Determine the [x, y] coordinate at the center of the cell enclosing the given text.  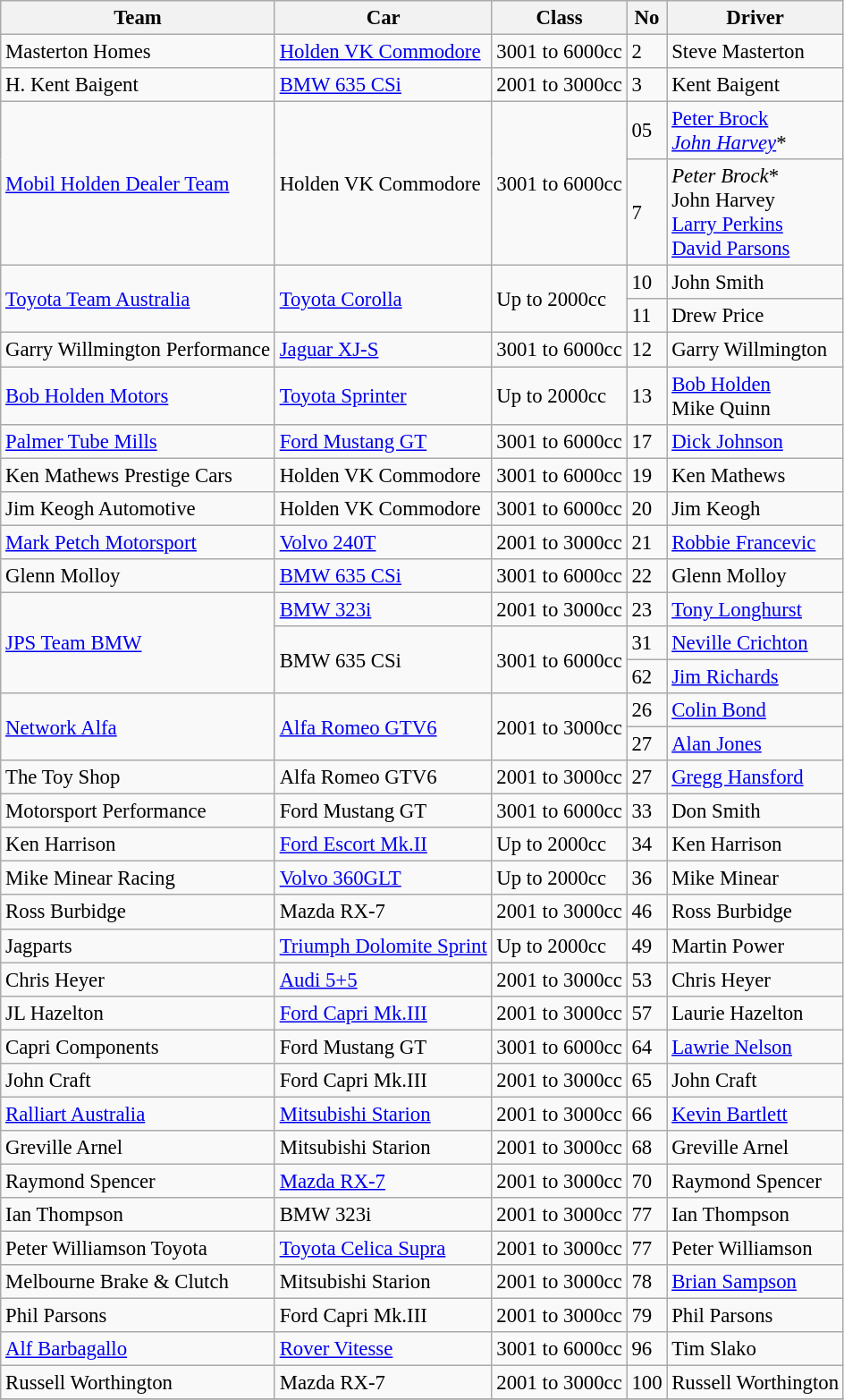
Jim Keogh Automotive [138, 508]
Car [383, 18]
Motorsport Performance [138, 811]
Audi 5+5 [383, 980]
Driver [755, 18]
Gregg Hansford [755, 777]
Palmer Tube Mills [138, 441]
3 [647, 85]
7 [647, 213]
78 [647, 1282]
The Toy Shop [138, 777]
Capri Components [138, 1047]
2 [647, 52]
33 [647, 811]
Garry Willmington [755, 350]
62 [647, 676]
Garry Willmington Performance [138, 350]
Colin Bond [755, 710]
23 [647, 609]
Peter Williamson Toyota [138, 1249]
Kevin Bartlett [755, 1114]
JL Hazelton [138, 1013]
Triumph Dolomite Sprint [383, 946]
Ralliart Australia [138, 1114]
Peter Brock* John Harvey Larry Perkins David Parsons [755, 213]
Mike Minear Racing [138, 878]
Toyota Celica Supra [383, 1249]
Bob Holden Motors [138, 395]
31 [647, 643]
26 [647, 710]
Mobil Holden Dealer Team [138, 184]
Toyota Sprinter [383, 395]
Brian Sampson [755, 1282]
64 [647, 1047]
Robbie Francevic [755, 542]
Tony Longhurst [755, 609]
JPS Team BMW [138, 642]
21 [647, 542]
Tim Slako [755, 1349]
Toyota Team Australia [138, 299]
Bob Holden Mike Quinn [755, 395]
05 [647, 131]
Melbourne Brake & Clutch [138, 1282]
H. Kent Baigent [138, 85]
Ken Mathews [755, 475]
53 [647, 980]
Toyota Corolla [383, 299]
Mike Minear [755, 878]
11 [647, 316]
36 [647, 878]
79 [647, 1316]
No [647, 18]
Peter Williamson [755, 1249]
Alan Jones [755, 744]
Team [138, 18]
20 [647, 508]
Laurie Hazelton [755, 1013]
12 [647, 350]
Neville Crichton [755, 643]
Peter Brock John Harvey* [755, 131]
96 [647, 1349]
Don Smith [755, 811]
10 [647, 283]
Drew Price [755, 316]
Masterton Homes [138, 52]
Dick Johnson [755, 441]
68 [647, 1148]
65 [647, 1081]
Lawrie Nelson [755, 1047]
Jaguar XJ-S [383, 350]
Rover Vitesse [383, 1349]
Jim Richards [755, 676]
57 [647, 1013]
Volvo 240T [383, 542]
John Smith [755, 283]
Kent Baigent [755, 85]
Mark Petch Motorsport [138, 542]
Ken Mathews Prestige Cars [138, 475]
Jim Keogh [755, 508]
Jagparts [138, 946]
100 [647, 1383]
Volvo 360GLT [383, 878]
Network Alfa [138, 726]
Ford Escort Mk.II [383, 844]
22 [647, 576]
13 [647, 395]
Class [560, 18]
17 [647, 441]
19 [647, 475]
Martin Power [755, 946]
46 [647, 912]
66 [647, 1114]
34 [647, 844]
49 [647, 946]
70 [647, 1181]
Steve Masterton [755, 52]
Alf Barbagallo [138, 1349]
